Search for the cell housing the specified text and yield its [X, Y] center coordinate. 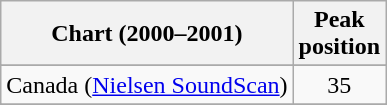
Canada (Nielsen SoundScan) [147, 85]
Chart (2000–2001) [147, 34]
35 [339, 85]
Peakposition [339, 34]
